Locate the cell with the specified text and output its [X, Y] center coordinate. 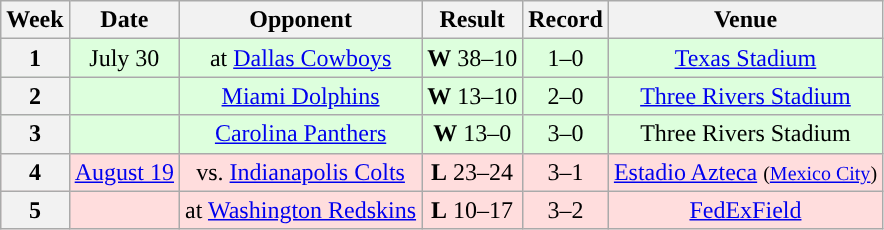
L 10–17 [472, 210]
Texas Stadium [745, 58]
Estadio Azteca (Mexico City) [745, 172]
Opponent [301, 20]
Miami Dolphins [301, 96]
at Washington Redskins [301, 210]
3–0 [566, 134]
at Dallas Cowboys [301, 58]
July 30 [124, 58]
2–0 [566, 96]
W 13–0 [472, 134]
2 [35, 96]
5 [35, 210]
vs. Indianapolis Colts [301, 172]
1 [35, 58]
3–1 [566, 172]
3 [35, 134]
FedExField [745, 210]
1–0 [566, 58]
August 19 [124, 172]
Venue [745, 20]
Result [472, 20]
Week [35, 20]
W 38–10 [472, 58]
W 13–10 [472, 96]
L 23–24 [472, 172]
4 [35, 172]
Record [566, 20]
3–2 [566, 210]
Carolina Panthers [301, 134]
Date [124, 20]
